Detect which cell encompasses the target text, then output its [X, Y] center coordinate. 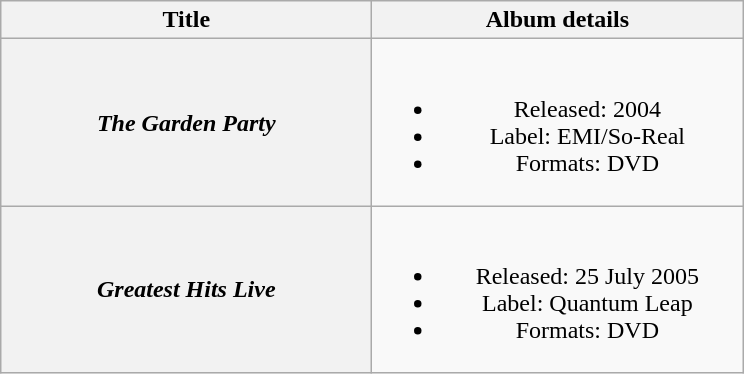
The Garden Party [186, 122]
Greatest Hits Live [186, 290]
Album details [558, 20]
Released: 25 July 2005Label: Quantum LeapFormats: DVD [558, 290]
Title [186, 20]
Released: 2004Label: EMI/So-RealFormats: DVD [558, 122]
